Return [x, y] of the center of cell containing provided text 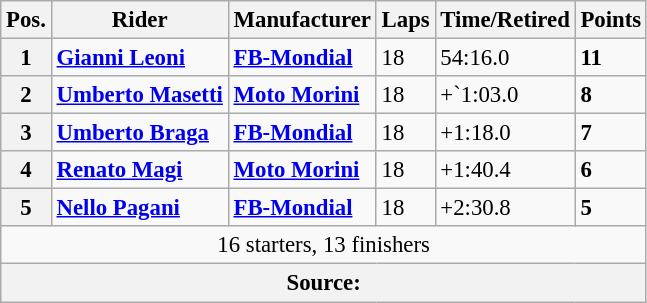
2 [26, 95]
+2:30.8 [505, 208]
8 [610, 95]
6 [610, 170]
+1:18.0 [505, 133]
Gianni Leoni [140, 58]
3 [26, 133]
16 starters, 13 finishers [324, 245]
Time/Retired [505, 20]
Manufacturer [302, 20]
54:16.0 [505, 58]
Renato Magi [140, 170]
+`1:03.0 [505, 95]
Rider [140, 20]
4 [26, 170]
Source: [324, 283]
Points [610, 20]
11 [610, 58]
Nello Pagani [140, 208]
1 [26, 58]
Umberto Braga [140, 133]
Pos. [26, 20]
Laps [406, 20]
+1:40.4 [505, 170]
7 [610, 133]
Umberto Masetti [140, 95]
